Return the [x, y] coordinate for the center point of the cell that contains the specified text.  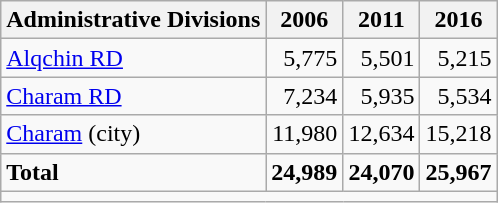
Charam (city) [134, 134]
12,634 [382, 134]
15,218 [458, 134]
7,234 [304, 96]
2011 [382, 20]
Charam RD [134, 96]
5,935 [382, 96]
Total [134, 172]
Alqchin RD [134, 58]
5,501 [382, 58]
5,775 [304, 58]
2006 [304, 20]
2016 [458, 20]
11,980 [304, 134]
Administrative Divisions [134, 20]
5,215 [458, 58]
25,967 [458, 172]
24,070 [382, 172]
5,534 [458, 96]
24,989 [304, 172]
